Capture the cell that displays the provided text and extract its (X, Y) central coordinate. 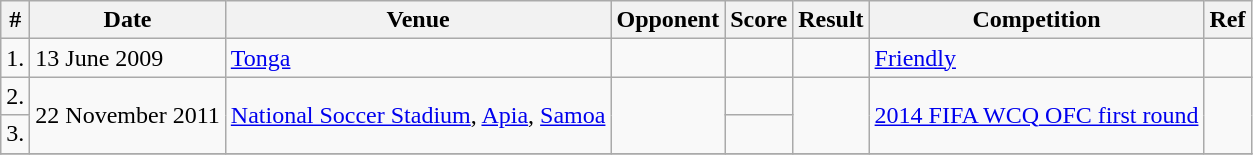
Date (128, 20)
# (16, 20)
Friendly (1036, 58)
2014 FIFA WCQ OFC first round (1036, 115)
Competition (1036, 20)
Opponent (668, 20)
1. (16, 58)
3. (16, 134)
2. (16, 96)
Tonga (418, 58)
National Soccer Stadium, Apia, Samoa (418, 115)
13 June 2009 (128, 58)
Venue (418, 20)
Result (831, 20)
22 November 2011 (128, 115)
Ref (1228, 20)
Score (759, 20)
